Pinpoint the cell where the given text exists, returning its (x, y) midpoint coordinate. 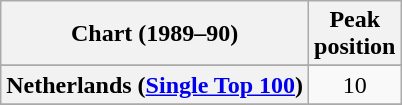
Netherlands (Single Top 100) (155, 85)
Chart (1989–90) (155, 34)
10 (355, 85)
Peakposition (355, 34)
